Return [x, y] of the center of cell containing provided text 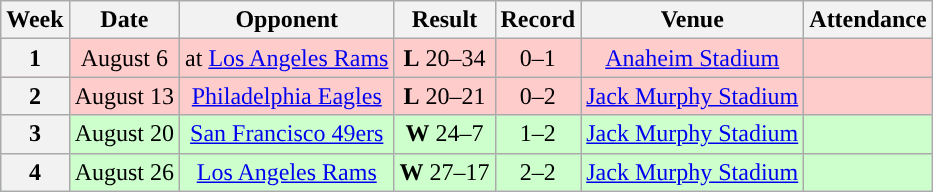
Week [35, 20]
August 20 [124, 134]
W 27–17 [444, 172]
Result [444, 20]
August 6 [124, 58]
4 [35, 172]
August 26 [124, 172]
at Los Angeles Rams [287, 58]
Attendance [868, 20]
2–2 [538, 172]
San Francisco 49ers [287, 134]
Opponent [287, 20]
Venue [692, 20]
L 20–34 [444, 58]
Los Angeles Rams [287, 172]
1–2 [538, 134]
Philadelphia Eagles [287, 96]
L 20–21 [444, 96]
1 [35, 58]
August 13 [124, 96]
Date [124, 20]
0–2 [538, 96]
0–1 [538, 58]
3 [35, 134]
2 [35, 96]
Record [538, 20]
W 24–7 [444, 134]
Anaheim Stadium [692, 58]
